Provide the [X, Y] coordinate of the cell's center where the given text is located.  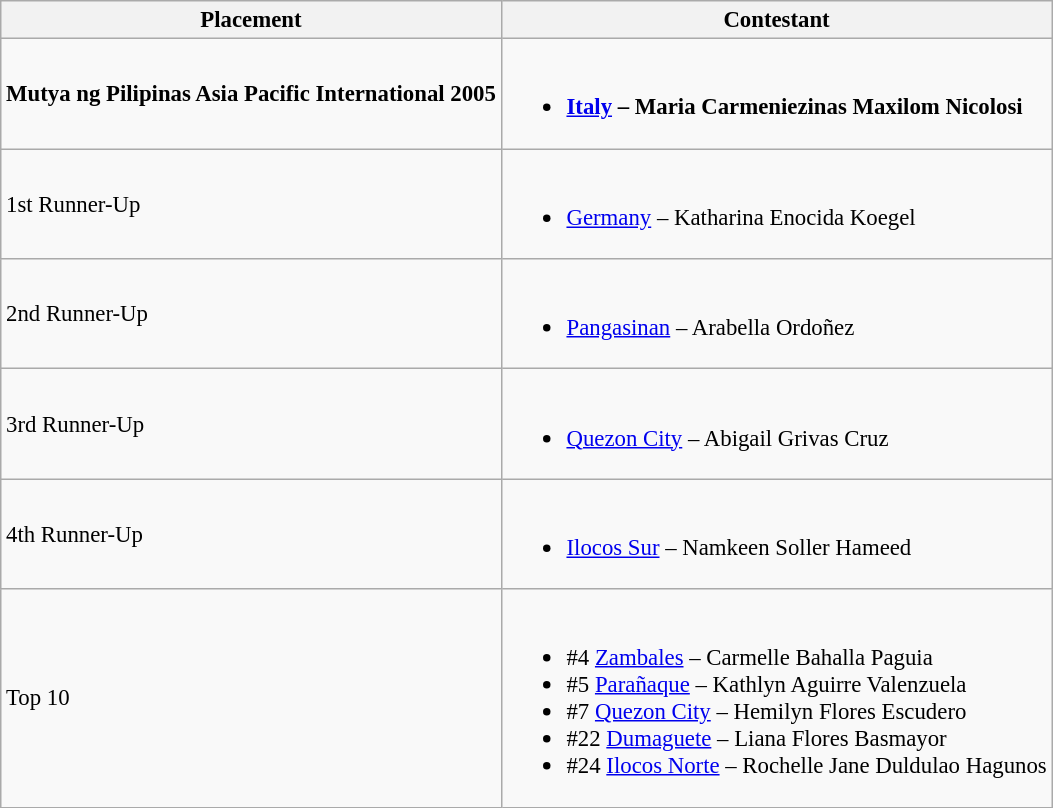
1st Runner-Up [251, 204]
Italy – Maria Carmeniezinas Maxilom Nicolosi [776, 94]
Placement [251, 20]
Germany – Katharina Enocida Koegel [776, 204]
Pangasinan – Arabella Ordoñez [776, 314]
Quezon City – Abigail Grivas Cruz [776, 424]
Ilocos Sur – Namkeen Soller Hameed [776, 534]
Mutya ng Pilipinas Asia Pacific International 2005 [251, 94]
4th Runner-Up [251, 534]
Top 10 [251, 698]
2nd Runner-Up [251, 314]
3rd Runner-Up [251, 424]
Contestant [776, 20]
